Identify which cell holds the provided text, then report its [X, Y] central coordinate. 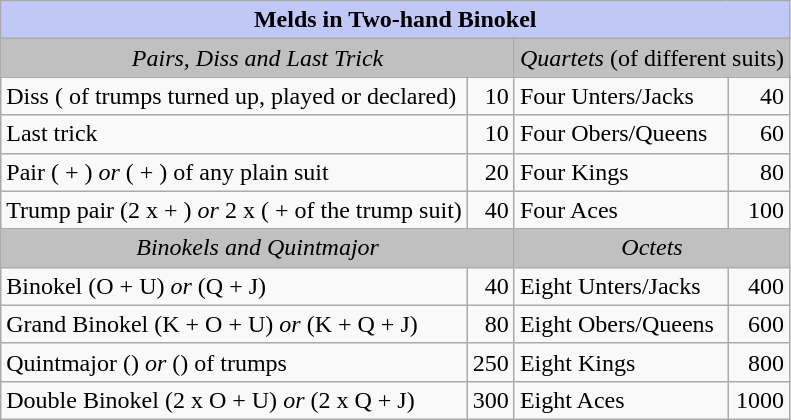
Diss ( of trumps turned up, played or declared) [234, 96]
250 [490, 362]
Trump pair (2 x + ) or 2 x ( + of the trump suit) [234, 210]
Melds in Two-hand Binokel [396, 20]
Pairs, Diss and Last Trick [258, 58]
Grand Binokel (K + O + U) or (K + Q + J) [234, 324]
60 [759, 134]
100 [759, 210]
20 [490, 172]
Binokels and Quintmajor [258, 248]
Pair ( + ) or ( + ) of any plain suit [234, 172]
Four Aces [621, 210]
800 [759, 362]
Binokel (O + U) or (Q + J) [234, 286]
Eight Kings [621, 362]
Quintmajor () or () of trumps [234, 362]
600 [759, 324]
Double Binokel (2 x O + U) or (2 x Q + J) [234, 400]
Octets [652, 248]
Eight Obers/Queens [621, 324]
300 [490, 400]
400 [759, 286]
Four Unters/Jacks [621, 96]
1000 [759, 400]
Eight Aces [621, 400]
Four Obers/Queens [621, 134]
Eight Unters/Jacks [621, 286]
Last trick [234, 134]
Four Kings [621, 172]
Quartets (of different suits) [652, 58]
